For the text-containing cell, return its midpoint in (x, y) coordinate format. 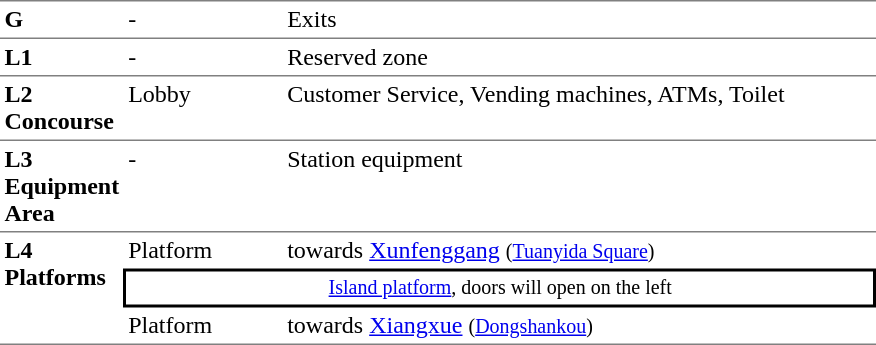
Platform (204, 250)
G (62, 19)
L2Concourse (62, 107)
L4Platforms (62, 288)
L3Equipment Area (62, 186)
L1 (62, 57)
Lobby (204, 107)
